Extract the (X, Y) coordinate from the center of the cell holding the provided text.  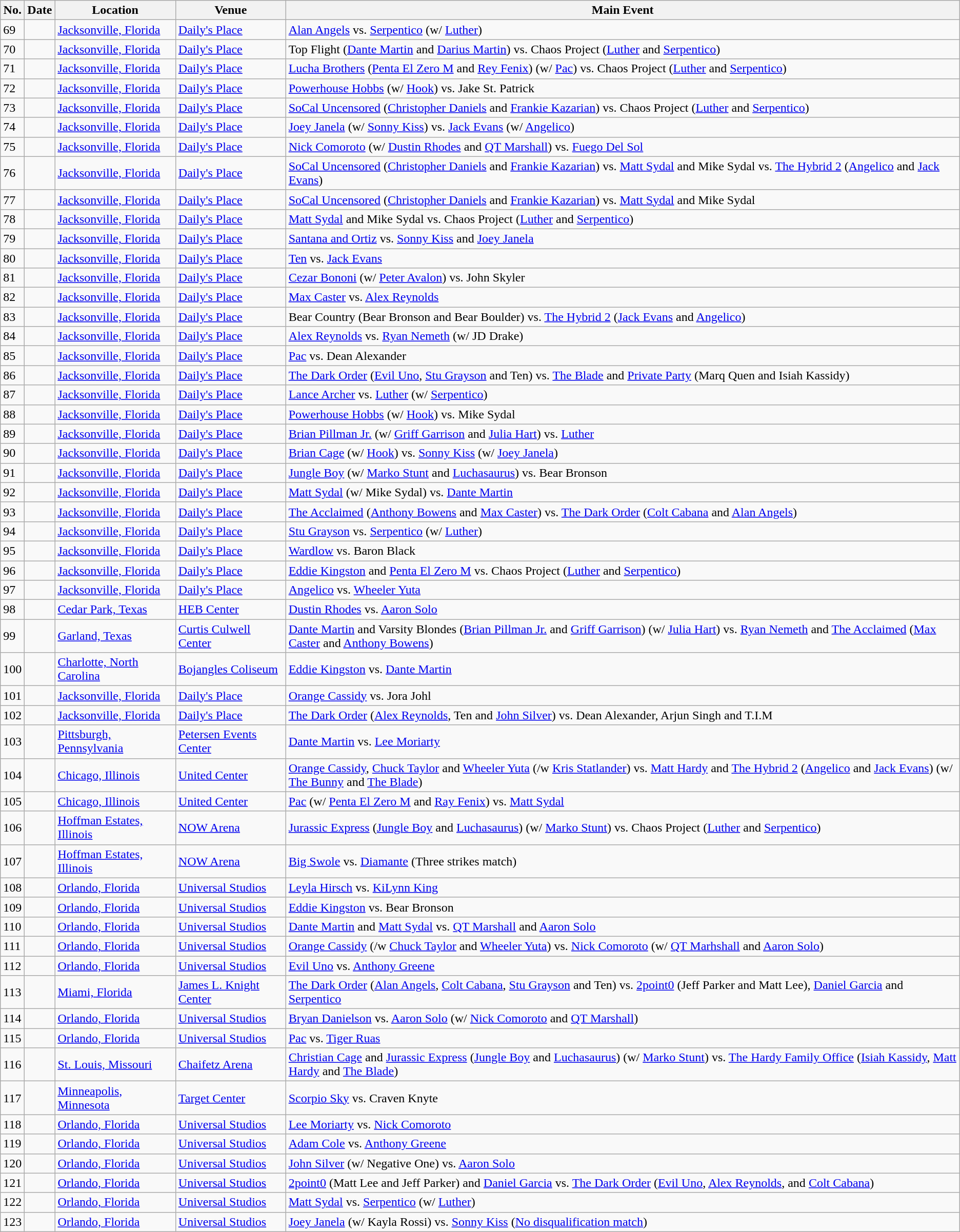
Big Swole vs. Diamante (Three strikes match) (623, 861)
79 (12, 238)
Brian Pillman Jr. (w/ Griff Garrison and Julia Hart) vs. Luther (623, 434)
Petersen Events Center (231, 741)
Pac vs. Dean Alexander (623, 356)
73 (12, 108)
Curtis Culwell Center (231, 636)
Scorpio Sky vs. Craven Knyte (623, 1098)
107 (12, 861)
114 (12, 1019)
104 (12, 775)
105 (12, 801)
Jurassic Express (Jungle Boy and Luchasaurus) (w/ Marko Stunt) vs. Chaos Project (Luther and Serpentico) (623, 827)
Orange Cassidy vs. Jora Johl (623, 696)
111 (12, 946)
96 (12, 571)
108 (12, 887)
Main Event (623, 10)
70 (12, 49)
James L. Knight Center (231, 993)
Powerhouse Hobbs (w/ Hook) vs. Jake St. Patrick (623, 88)
SoCal Uncensored (Christopher Daniels and Frankie Kazarian) vs. Matt Sydal and Mike Sydal (623, 199)
Wardlow vs. Baron Black (623, 551)
Lance Archer vs. Luther (w/ Serpentico) (623, 395)
2point0 (Matt Lee and Jeff Parker) and Daniel Garcia vs. The Dark Order (Evil Uno, Alex Reynolds, and Colt Cabana) (623, 1183)
Max Caster vs. Alex Reynolds (623, 297)
102 (12, 715)
Dante Martin vs. Lee Moriarty (623, 741)
Angelico vs. Wheeler Yuta (623, 590)
90 (12, 453)
78 (12, 219)
Eddie Kingston vs. Bear Bronson (623, 907)
Pac (w/ Penta El Zero M and Ray Fenix) vs. Matt Sydal (623, 801)
Minneapolis, Minnesota (115, 1098)
103 (12, 741)
Alex Reynolds vs. Ryan Nemeth (w/ JD Drake) (623, 336)
Matt Sydal (w/ Mike Sydal) vs. Dante Martin (623, 492)
72 (12, 88)
St. Louis, Missouri (115, 1064)
Garland, Texas (115, 636)
76 (12, 173)
Ten vs. Jack Evans (623, 258)
The Acclaimed (Anthony Bowens and Max Caster) vs. The Dark Order (Colt Cabana and Alan Angels) (623, 512)
119 (12, 1144)
Matt Sydal vs. Serpentico (w/ Luther) (623, 1202)
92 (12, 492)
110 (12, 926)
89 (12, 434)
The Dark Order (Alan Angels, Colt Cabana, Stu Grayson and Ten) vs. 2point0 (Jeff Parker and Matt Lee), Daniel Garcia and Serpentico (623, 993)
HEB Center (231, 610)
Location (115, 10)
Target Center (231, 1098)
115 (12, 1038)
121 (12, 1183)
Eddie Kingston vs. Dante Martin (623, 670)
75 (12, 147)
116 (12, 1064)
88 (12, 414)
93 (12, 512)
82 (12, 297)
112 (12, 965)
Joey Janela (w/ Kayla Rossi) vs. Sonny Kiss (No disqualification match) (623, 1222)
SoCal Uncensored (Christopher Daniels and Frankie Kazarian) vs. Matt Sydal and Mike Sydal vs. The Hybrid 2 (Angelico and Jack Evans) (623, 173)
Dante Martin and Matt Sydal vs. QT Marshall and Aaron Solo (623, 926)
91 (12, 473)
Adam Cole vs. Anthony Greene (623, 1144)
Venue (231, 10)
94 (12, 531)
101 (12, 696)
Powerhouse Hobbs (w/ Hook) vs. Mike Sydal (623, 414)
106 (12, 827)
69 (12, 30)
Chaifetz Arena (231, 1064)
Bryan Danielson vs. Aaron Solo (w/ Nick Comoroto and QT Marshall) (623, 1019)
Bear Country (Bear Bronson and Bear Boulder) vs. The Hybrid 2 (Jack Evans and Angelico) (623, 317)
71 (12, 69)
86 (12, 375)
Santana and Ortiz vs. Sonny Kiss and Joey Janela (623, 238)
120 (12, 1163)
Jungle Boy (w/ Marko Stunt and Luchasaurus) vs. Bear Bronson (623, 473)
Orange Cassidy (/w Chuck Taylor and Wheeler Yuta) vs. Nick Comoroto (w/ QT Marhshall and Aaron Solo) (623, 946)
95 (12, 551)
Stu Grayson vs. Serpentico (w/ Luther) (623, 531)
The Dark Order (Alex Reynolds, Ten and John Silver) vs. Dean Alexander, Arjun Singh and T.I.M (623, 715)
87 (12, 395)
113 (12, 993)
80 (12, 258)
Cezar Bononi (w/ Peter Avalon) vs. John Skyler (623, 278)
100 (12, 670)
109 (12, 907)
83 (12, 317)
Bojangles Coliseum (231, 670)
Alan Angels vs. Serpentico (w/ Luther) (623, 30)
74 (12, 127)
Leyla Hirsch vs. KiLynn King (623, 887)
Brian Cage (w/ Hook) vs. Sonny Kiss (w/ Joey Janela) (623, 453)
Dustin Rhodes vs. Aaron Solo (623, 610)
81 (12, 278)
84 (12, 336)
97 (12, 590)
Joey Janela (w/ Sonny Kiss) vs. Jack Evans (w/ Angelico) (623, 127)
Cedar Park, Texas (115, 610)
Matt Sydal and Mike Sydal vs. Chaos Project (Luther and Serpentico) (623, 219)
Lucha Brothers (Penta El Zero M and Rey Fenix) (w/ Pac) vs. Chaos Project (Luther and Serpentico) (623, 69)
Pac vs. Tiger Ruas (623, 1038)
The Dark Order (Evil Uno, Stu Grayson and Ten) vs. The Blade and Private Party (Marq Quen and Isiah Kassidy) (623, 375)
SoCal Uncensored (Christopher Daniels and Frankie Kazarian) vs. Chaos Project (Luther and Serpentico) (623, 108)
118 (12, 1124)
Evil Uno vs. Anthony Greene (623, 965)
123 (12, 1222)
85 (12, 356)
98 (12, 610)
99 (12, 636)
Top Flight (Dante Martin and Darius Martin) vs. Chaos Project (Luther and Serpentico) (623, 49)
John Silver (w/ Negative One) vs. Aaron Solo (623, 1163)
122 (12, 1202)
Pittsburgh, Pennsylvania (115, 741)
Date (40, 10)
Nick Comoroto (w/ Dustin Rhodes and QT Marshall) vs. Fuego Del Sol (623, 147)
Charlotte, North Carolina (115, 670)
No. (12, 10)
117 (12, 1098)
Eddie Kingston and Penta El Zero M vs. Chaos Project (Luther and Serpentico) (623, 571)
77 (12, 199)
Miami, Florida (115, 993)
Lee Moriarty vs. Nick Comoroto (623, 1124)
